Locate the cell with the specified text and output its [x, y] center coordinate. 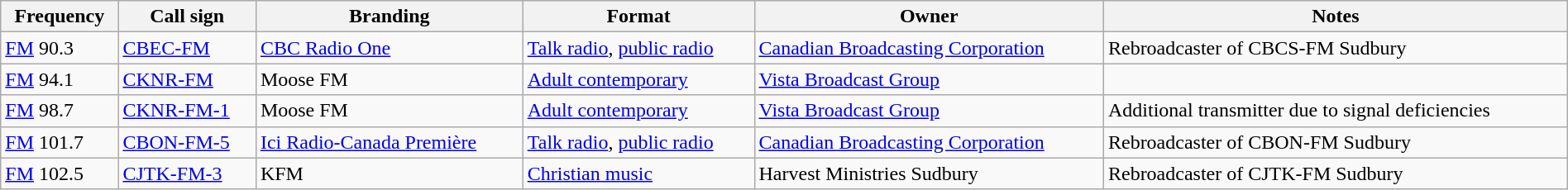
CJTK-FM-3 [187, 173]
FM 94.1 [60, 79]
Christian music [638, 173]
CBC Radio One [389, 48]
CKNR-FM [187, 79]
Harvest Ministries Sudbury [929, 173]
CBON-FM-5 [187, 142]
Call sign [187, 17]
CBEC-FM [187, 48]
Branding [389, 17]
Owner [929, 17]
Ici Radio-Canada Première [389, 142]
Format [638, 17]
Rebroadcaster of CBON-FM Sudbury [1335, 142]
FM 98.7 [60, 111]
Additional transmitter due to signal deficiencies [1335, 111]
Notes [1335, 17]
FM 90.3 [60, 48]
FM 102.5 [60, 173]
Frequency [60, 17]
CKNR-FM-1 [187, 111]
Rebroadcaster of CJTK-FM Sudbury [1335, 173]
Rebroadcaster of CBCS-FM Sudbury [1335, 48]
KFM [389, 173]
FM 101.7 [60, 142]
